Output the (x, y) coordinate of the center of the cell containing the given text.  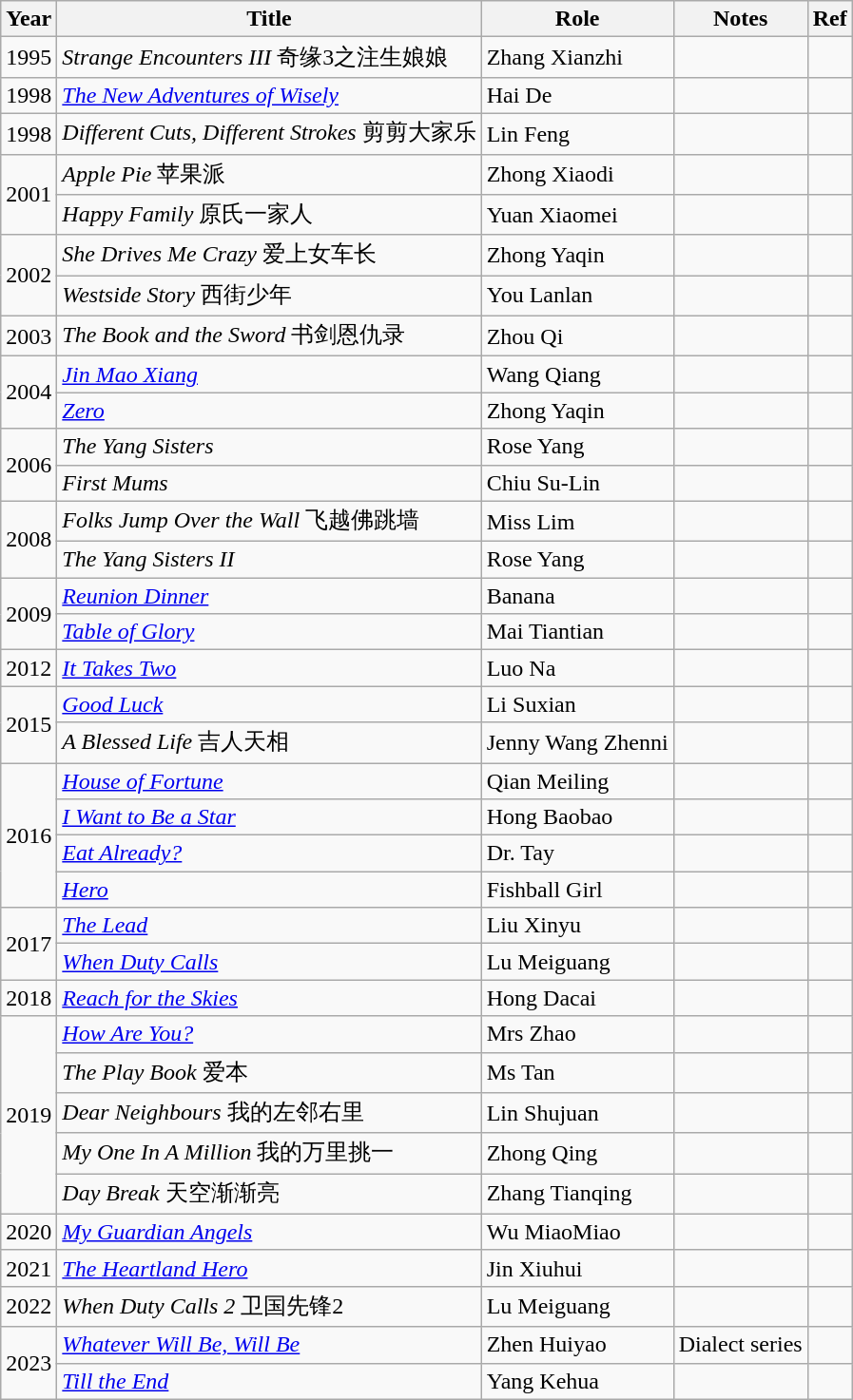
Miss Lim (577, 521)
1995 (29, 57)
2003 (29, 336)
Till the End (269, 1381)
The Play Book 爱本 (269, 1072)
2001 (29, 194)
Chiu Su-Lin (577, 483)
Table of Glory (269, 632)
Wu MiaoMiao (577, 1232)
2019 (29, 1115)
2023 (29, 1363)
Zhang Tianqing (577, 1194)
2009 (29, 614)
Hero (269, 890)
Apple Pie 苹果派 (269, 175)
How Are You? (269, 1034)
Yuan Xiaomei (577, 215)
Title (269, 19)
Zhang Xianzhi (577, 57)
When Duty Calls (269, 962)
Zhong Qing (577, 1154)
Lin Shujuan (577, 1114)
The Heartland Hero (269, 1268)
The New Adventures of Wisely (269, 95)
Zhen Huiyao (577, 1345)
Folks Jump Over the Wall 飞越佛跳墙 (269, 521)
Luo Na (577, 668)
2016 (29, 834)
2006 (29, 465)
It Takes Two (269, 668)
You Lanlan (577, 297)
Notes (740, 19)
Qian Meiling (577, 780)
Role (577, 19)
Dr. Tay (577, 853)
Hong Baobao (577, 817)
Banana (577, 596)
Lin Feng (577, 133)
Mrs Zhao (577, 1034)
My One In A Million 我的万里挑一 (269, 1154)
Li Suxian (577, 704)
2021 (29, 1268)
Reunion Dinner (269, 596)
2015 (29, 724)
Dear Neighbours 我的左邻右里 (269, 1114)
Ref (829, 19)
Strange Encounters III 奇缘3之注生娘娘 (269, 57)
Whatever Will Be, Will Be (269, 1345)
2002 (29, 276)
Liu Xinyu (577, 926)
2018 (29, 998)
My Guardian Angels (269, 1232)
Jin Mao Xiang (269, 374)
Fishball Girl (577, 890)
When Duty Calls 2 卫国先锋2 (269, 1306)
Year (29, 19)
Zero (269, 411)
A Blessed Life 吉人天相 (269, 743)
Hong Dacai (577, 998)
Happy Family 原氏一家人 (269, 215)
2022 (29, 1306)
The Book and the Sword 书剑恩仇录 (269, 336)
First Mums (269, 483)
Jin Xiuhui (577, 1268)
2004 (29, 393)
Ms Tan (577, 1072)
Different Cuts, Different Strokes 剪剪大家乐 (269, 133)
Eat Already? (269, 853)
Mai Tiantian (577, 632)
Westside Story 西街少年 (269, 297)
2008 (29, 540)
Hai De (577, 95)
Day Break 天空渐渐亮 (269, 1194)
Yang Kehua (577, 1381)
2017 (29, 944)
The Lead (269, 926)
The Yang Sisters (269, 447)
Good Luck (269, 704)
Jenny Wang Zhenni (577, 743)
Wang Qiang (577, 374)
She Drives Me Crazy 爱上女车长 (269, 255)
I Want to Be a Star (269, 817)
2020 (29, 1232)
Zhou Qi (577, 336)
House of Fortune (269, 780)
Reach for the Skies (269, 998)
The Yang Sisters II (269, 560)
Zhong Xiaodi (577, 175)
2012 (29, 668)
Dialect series (740, 1345)
